Scan for the cell matching the given text and deliver its [X, Y] coordinate at center. 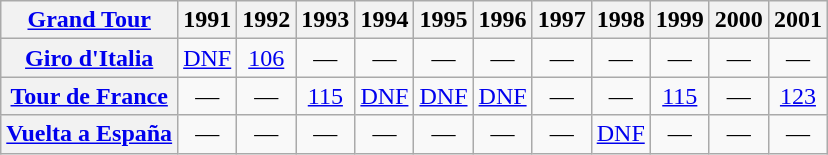
1992 [266, 20]
1991 [208, 20]
2001 [798, 20]
1999 [680, 20]
Giro d'Italia [90, 58]
106 [266, 58]
Tour de France [90, 96]
1994 [384, 20]
1997 [562, 20]
1995 [444, 20]
Grand Tour [90, 20]
2000 [738, 20]
1993 [326, 20]
1996 [502, 20]
123 [798, 96]
1998 [620, 20]
Vuelta a España [90, 134]
